Determine the [x, y] coordinate at the center of the cell enclosing the given text.  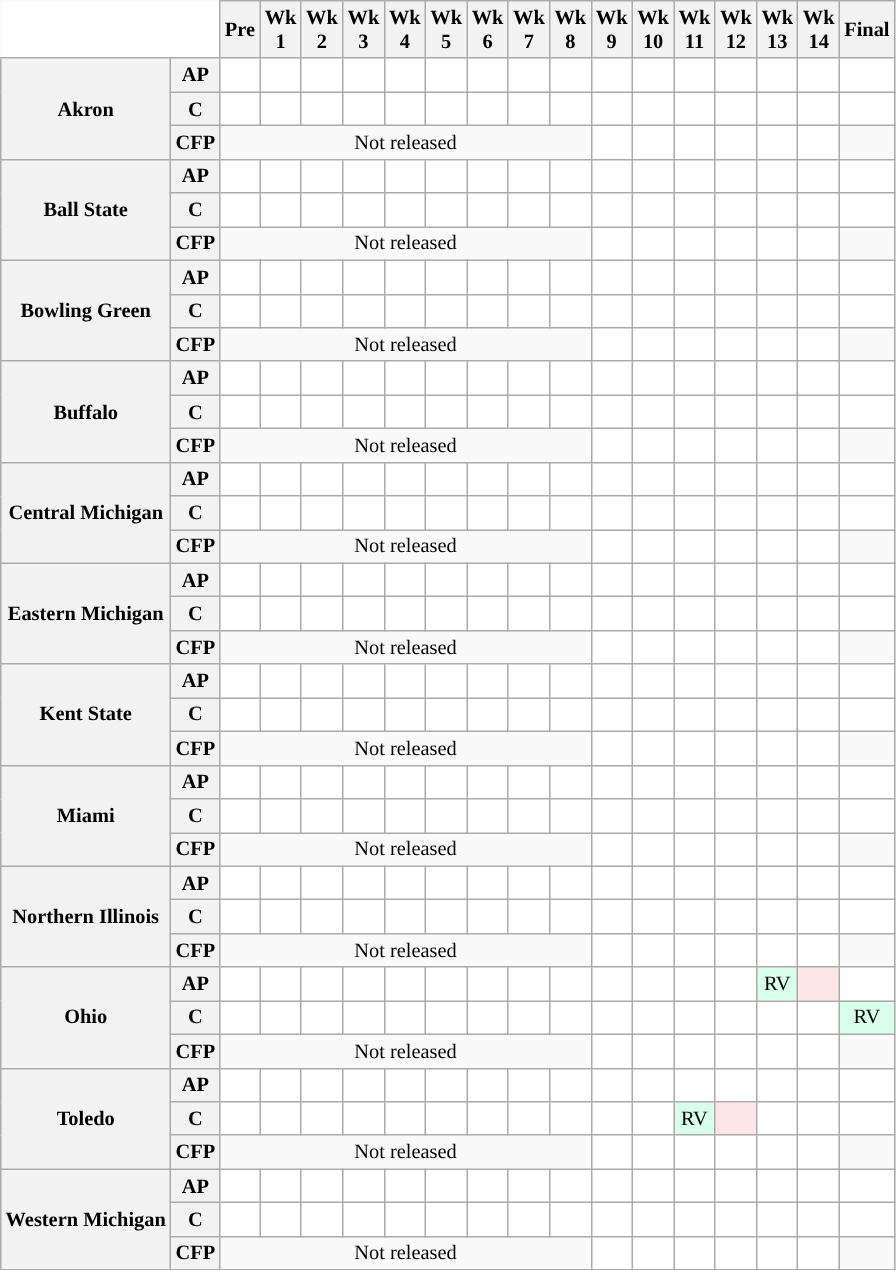
Western Michigan [86, 1220]
Final [866, 29]
Wk3 [364, 29]
Ball State [86, 210]
Wk5 [446, 29]
Pre [240, 29]
Wk13 [778, 29]
Wk4 [404, 29]
Wk1 [280, 29]
Miami [86, 816]
Eastern Michigan [86, 614]
Wk6 [488, 29]
Akron [86, 108]
Central Michigan [86, 512]
Ohio [86, 1018]
Wk11 [694, 29]
Toledo [86, 1118]
Wk12 [736, 29]
Kent State [86, 714]
Wk10 [652, 29]
Wk8 [570, 29]
Wk7 [528, 29]
Bowling Green [86, 310]
Wk14 [818, 29]
Wk9 [612, 29]
Wk2 [322, 29]
Northern Illinois [86, 916]
Buffalo [86, 412]
